Find where the given text appears and provide that cell's center as [x, y] coordinate. 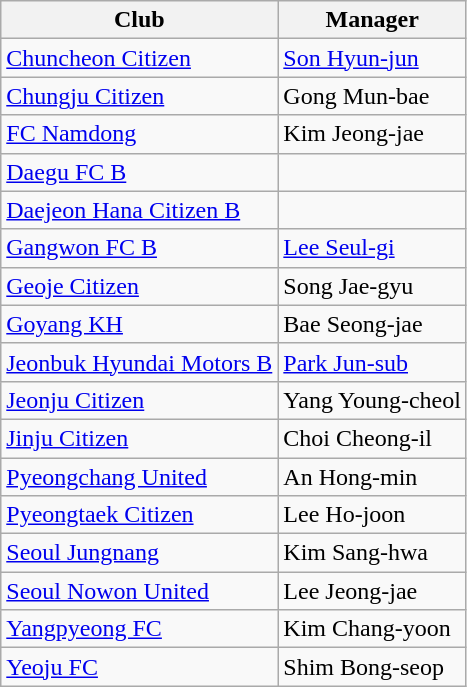
Pyeongtaek Citizen [140, 515]
Pyeongchang United [140, 477]
Shim Bong-seop [372, 667]
Gong Mun-bae [372, 96]
Kim Jeong-jae [372, 134]
Chuncheon Citizen [140, 58]
Lee Seul-gi [372, 248]
Gangwon FC B [140, 248]
Daejeon Hana Citizen B [140, 210]
FC Namdong [140, 134]
Bae Seong-jae [372, 324]
Jeonbuk Hyundai Motors B [140, 362]
Kim Sang-hwa [372, 553]
Kim Chang-yoon [372, 629]
Song Jae-gyu [372, 286]
Choi Cheong-il [372, 438]
Chungju Citizen [140, 96]
Yang Young-cheol [372, 400]
Seoul Jungnang [140, 553]
Yangpyeong FC [140, 629]
Goyang KH [140, 324]
Seoul Nowon United [140, 591]
Manager [372, 20]
Yeoju FC [140, 667]
Daegu FC B [140, 172]
Lee Ho-joon [372, 515]
Lee Jeong-jae [372, 591]
Club [140, 20]
Jeonju Citizen [140, 400]
Jinju Citizen [140, 438]
An Hong-min [372, 477]
Son Hyun-jun [372, 58]
Geoje Citizen [140, 286]
Park Jun-sub [372, 362]
